Scan for the cell matching the given text and deliver its (X, Y) coordinate at center. 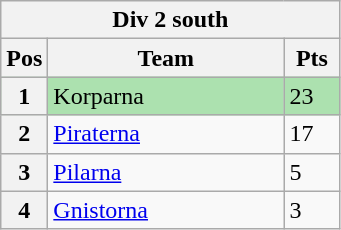
Pilarna (166, 172)
Gnistorna (166, 210)
23 (312, 96)
Div 2 south (170, 20)
4 (24, 210)
Pos (24, 58)
Pts (312, 58)
17 (312, 134)
Korparna (166, 96)
Piraterna (166, 134)
Team (166, 58)
2 (24, 134)
5 (312, 172)
1 (24, 96)
